Identify which cell holds the provided text, then report its (x, y) central coordinate. 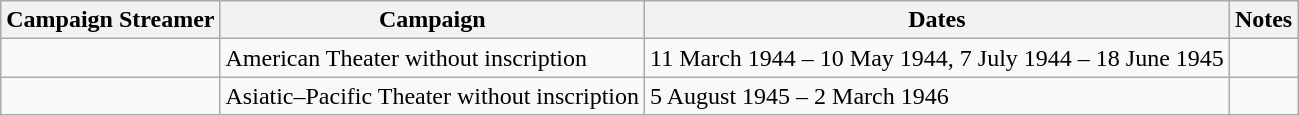
Asiatic–Pacific Theater without inscription (432, 96)
Dates (938, 20)
American Theater without inscription (432, 58)
Campaign (432, 20)
5 August 1945 – 2 March 1946 (938, 96)
Notes (1263, 20)
11 March 1944 – 10 May 1944, 7 July 1944 – 18 June 1945 (938, 58)
Campaign Streamer (110, 20)
